For the text-containing cell, return its midpoint in (X, Y) coordinate format. 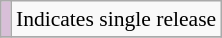
Indicates single release (116, 19)
